From the cell containing the given text, extract its center point as (x, y) coordinate. 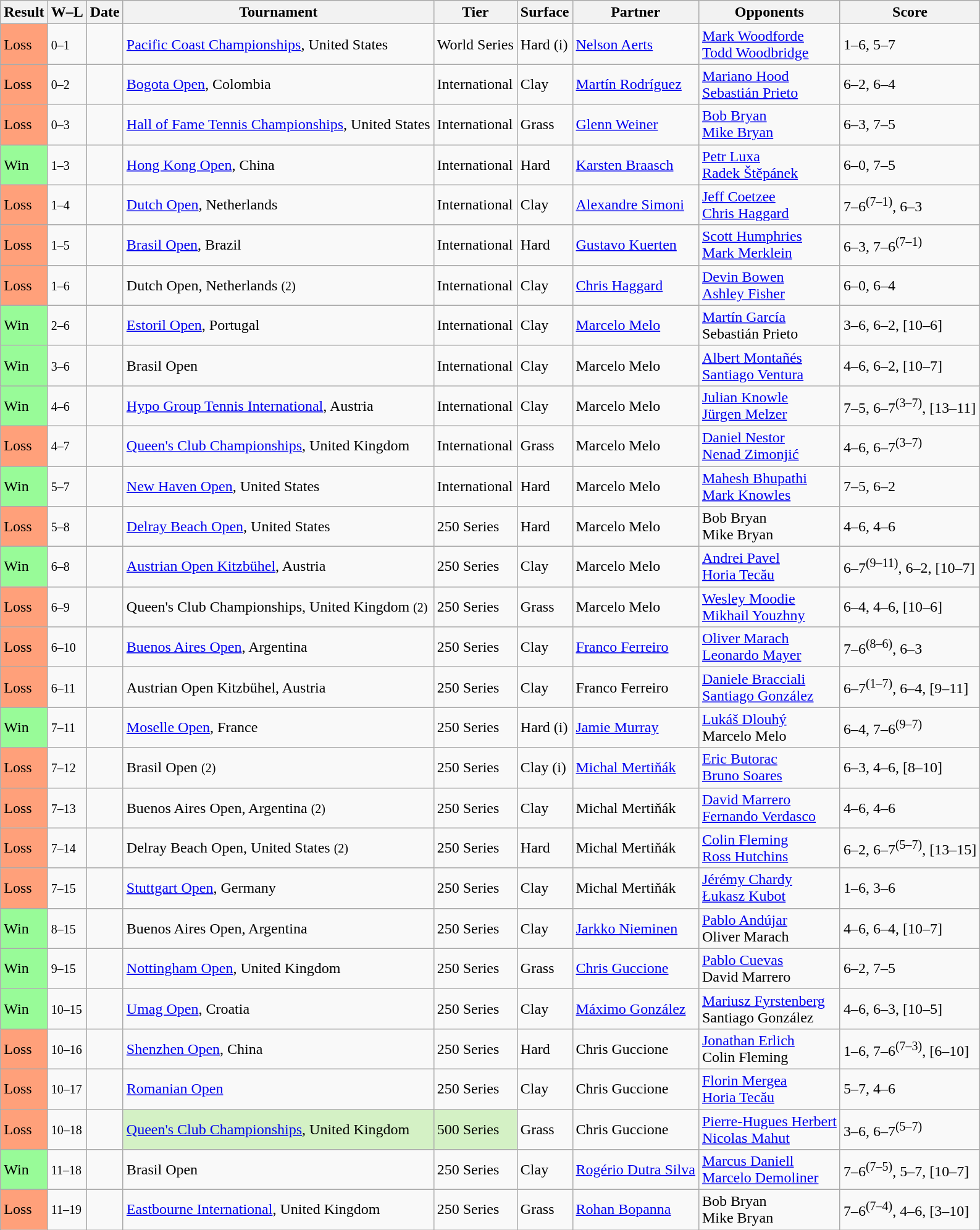
10–17 (67, 1089)
Eastbourne International, United Kingdom (278, 1210)
Scott Humphries Mark Merklein (769, 245)
11–19 (67, 1210)
Delray Beach Open, United States (2) (278, 848)
1–3 (67, 164)
Mark Woodforde Todd Woodbridge (769, 44)
Máximo González (635, 1008)
6–4, 4–6, [10–6] (910, 607)
3–6, 6–2, [10–6] (910, 325)
Wesley Moodie Mikhail Youzhny (769, 607)
6–0, 6–4 (910, 285)
Pablo Cuevas David Marrero (769, 969)
Tournament (278, 12)
Stuttgart Open, Germany (278, 888)
6–7(9–11), 6–2, [10–7] (910, 567)
Daniel Nestor Nenad Zimonjić (769, 446)
7–5, 6–2 (910, 486)
Romanian Open (278, 1089)
6–10 (67, 647)
Moselle Open, France (278, 728)
World Series (475, 44)
Albert Montañés Santiago Ventura (769, 366)
7–5, 6–7(3–7), [13–11] (910, 405)
W–L (67, 12)
Pierre-Hugues Herbert Nicolas Mahut (769, 1129)
Score (910, 12)
Colin Fleming Ross Hutchins (769, 848)
9–15 (67, 969)
Karsten Braasch (635, 164)
Nelson Aerts (635, 44)
Daniele Bracciali Santiago González (769, 687)
Rohan Bopanna (635, 1210)
10–18 (67, 1129)
Mahesh Bhupathi Mark Knowles (769, 486)
8–15 (67, 928)
Nottingham Open, United Kingdom (278, 969)
Result (24, 12)
4–6, 6–2, [10–7] (910, 366)
1–4 (67, 205)
Jérémy Chardy Łukasz Kubot (769, 888)
7–6(7–1), 6–3 (910, 205)
Petr Luxa Radek Štěpánek (769, 164)
Hypo Group Tennis International, Austria (278, 405)
Partner (635, 12)
1–6, 7–6(7–3), [6–10] (910, 1049)
6–2, 6–4 (910, 84)
Devin Bowen Ashley Fisher (769, 285)
2–6 (67, 325)
Buenos Aires Open, Argentina (2) (278, 808)
11–18 (67, 1170)
Julian Knowle Jürgen Melzer (769, 405)
6–7(1–7), 6–4, [9–11] (910, 687)
6–3, 4–6, [8–10] (910, 767)
7–15 (67, 888)
7–6(8–6), 6–3 (910, 647)
Alexandre Simoni (635, 205)
New Haven Open, United States (278, 486)
4–6 (67, 405)
Brasil Open (2) (278, 767)
7–6(7–4), 4–6, [3–10] (910, 1210)
Clay (i) (545, 767)
Mariano Hood Sebastián Prieto (769, 84)
Chris Haggard (635, 285)
Oliver Marach Leonardo Mayer (769, 647)
Jeff Coetzee Chris Haggard (769, 205)
6–2, 7–5 (910, 969)
6–9 (67, 607)
Martín Rodríguez (635, 84)
4–6, 6–4, [10–7] (910, 928)
Florin Mergea Horia Tecău (769, 1089)
4–7 (67, 446)
4–6, 6–7(3–7) (910, 446)
Date (105, 12)
Queen's Club Championships, United Kingdom (2) (278, 607)
Dutch Open, Netherlands (278, 205)
4–6, 6–3, [10–5] (910, 1008)
Hall of Fame Tennis Championships, United States (278, 125)
Marcus Daniell Marcelo Demoliner (769, 1170)
Dutch Open, Netherlands (2) (278, 285)
10–16 (67, 1049)
Martín García Sebastián Prieto (769, 325)
Tier (475, 12)
Gustavo Kuerten (635, 245)
7–13 (67, 808)
3–6, 6–7(5–7) (910, 1129)
6–11 (67, 687)
David Marrero Fernando Verdasco (769, 808)
Delray Beach Open, United States (278, 526)
6–0, 7–5 (910, 164)
Lukáš Dlouhý Marcelo Melo (769, 728)
Shenzhen Open, China (278, 1049)
Pacific Coast Championships, United States (278, 44)
Opponents (769, 12)
0–2 (67, 84)
Jamie Murray (635, 728)
7–14 (67, 848)
500 Series (475, 1129)
5–8 (67, 526)
Rogério Dutra Silva (635, 1170)
Eric Butorac Bruno Soares (769, 767)
Bogota Open, Colombia (278, 84)
Jonathan Erlich Colin Fleming (769, 1049)
1–5 (67, 245)
Pablo Andújar Oliver Marach (769, 928)
7–11 (67, 728)
5–7 (67, 486)
0–3 (67, 125)
1–6 (67, 285)
6–8 (67, 567)
Brasil Open, Brazil (278, 245)
6–3, 7–5 (910, 125)
10–15 (67, 1008)
Estoril Open, Portugal (278, 325)
7–6(7–5), 5–7, [10–7] (910, 1170)
Glenn Weiner (635, 125)
6–3, 7–6(7–1) (910, 245)
6–4, 7–6(9–7) (910, 728)
0–1 (67, 44)
6–2, 6–7(5–7), [13–15] (910, 848)
Hong Kong Open, China (278, 164)
Umag Open, Croatia (278, 1008)
7–12 (67, 767)
Jarkko Nieminen (635, 928)
5–7, 4–6 (910, 1089)
1–6, 5–7 (910, 44)
3–6 (67, 366)
Andrei Pavel Horia Tecău (769, 567)
Mariusz Fyrstenberg Santiago González (769, 1008)
Surface (545, 12)
1–6, 3–6 (910, 888)
